Return the (x, y) coordinate for the center point of the cell that contains the specified text.  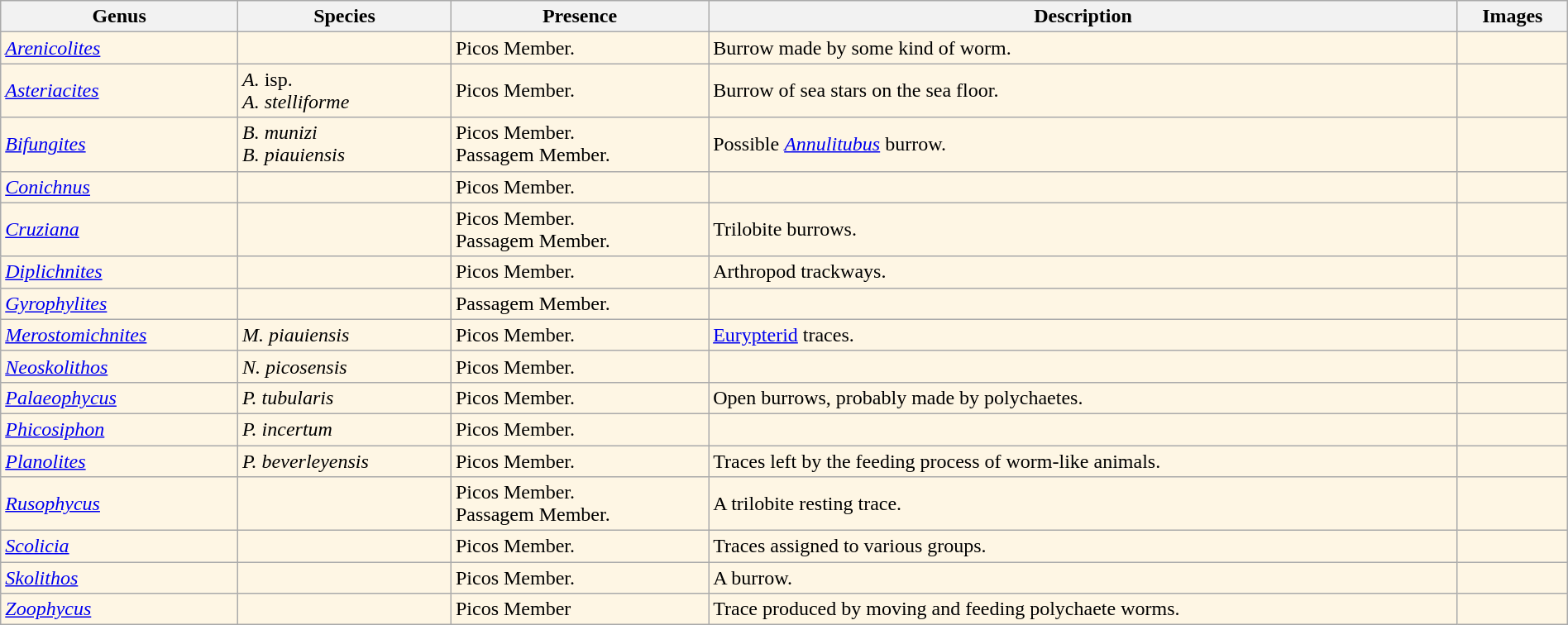
Genus (119, 17)
Passagem Member. (579, 303)
A. isp.A. stelliforme (344, 91)
Neoskolithos (119, 366)
P. beverleyensis (344, 460)
Diplichnites (119, 272)
Description (1083, 17)
Gyrophylites (119, 303)
Asteriacites (119, 91)
Rusophycus (119, 504)
Scolicia (119, 546)
Images (1512, 17)
Conichnus (119, 187)
P. tubularis (344, 398)
A burrow. (1083, 578)
N. picosensis (344, 366)
M. piauiensis (344, 335)
Bifungites (119, 144)
Trilobite burrows. (1083, 230)
Palaeophycus (119, 398)
Burrow of sea stars on the sea floor. (1083, 91)
Possible Annulitubus burrow. (1083, 144)
Traces assigned to various groups. (1083, 546)
Picos Member (579, 609)
Traces left by the feeding process of worm-like animals. (1083, 460)
Open burrows, probably made by polychaetes. (1083, 398)
B. muniziB. piauiensis (344, 144)
P. incertum (344, 429)
Trace produced by moving and feeding polychaete worms. (1083, 609)
Cruziana (119, 230)
Burrow made by some kind of worm. (1083, 48)
Zoophycus (119, 609)
Presence (579, 17)
Phicosiphon (119, 429)
Skolithos (119, 578)
Planolites (119, 460)
Merostomichnites (119, 335)
Arthropod trackways. (1083, 272)
Arenicolites (119, 48)
Species (344, 17)
Eurypterid traces. (1083, 335)
A trilobite resting trace. (1083, 504)
